Detect which cell encompasses the target text, then output its [x, y] center coordinate. 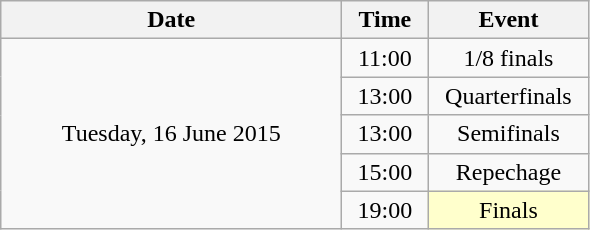
11:00 [385, 58]
Semifinals [508, 134]
15:00 [385, 172]
Event [508, 20]
Repechage [508, 172]
Quarterfinals [508, 96]
Time [385, 20]
Date [172, 20]
1/8 finals [508, 58]
Tuesday, 16 June 2015 [172, 134]
19:00 [385, 210]
Finals [508, 210]
